Determine the (X, Y) coordinate at the center of the cell enclosing the given text.  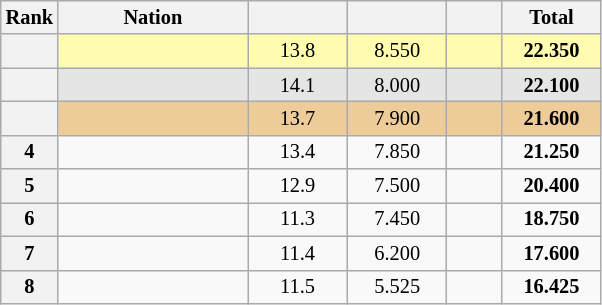
14.1 (298, 85)
20.400 (552, 186)
7 (30, 253)
5 (30, 186)
8.550 (397, 51)
13.4 (298, 152)
Nation (153, 17)
12.9 (298, 186)
21.250 (552, 152)
8 (30, 287)
7.900 (397, 118)
22.350 (552, 51)
4 (30, 152)
Rank (30, 17)
13.8 (298, 51)
22.100 (552, 85)
5.525 (397, 287)
7.500 (397, 186)
11.5 (298, 287)
Total (552, 17)
7.450 (397, 219)
18.750 (552, 219)
17.600 (552, 253)
8.000 (397, 85)
13.7 (298, 118)
21.600 (552, 118)
7.850 (397, 152)
16.425 (552, 287)
11.4 (298, 253)
11.3 (298, 219)
6 (30, 219)
6.200 (397, 253)
